Return [x, y] of the center of cell containing provided text 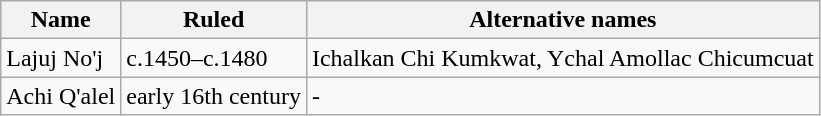
Ruled [214, 20]
Alternative names [562, 20]
Lajuj No'j [61, 58]
c.1450–c.1480 [214, 58]
- [562, 96]
early 16th century [214, 96]
Achi Q'alel [61, 96]
Ichalkan Chi Kumkwat, Ychal Amollac Chicumcuat [562, 58]
Name [61, 20]
